Locate the cell with the specified text and output its [x, y] center coordinate. 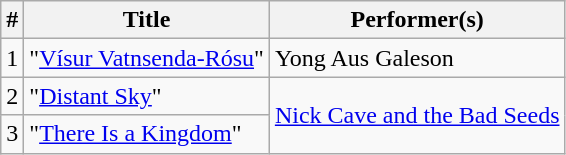
# [12, 20]
Title [147, 20]
1 [12, 58]
2 [12, 96]
Performer(s) [417, 20]
3 [12, 134]
Nick Cave and the Bad Seeds [417, 115]
"There Is a Kingdom" [147, 134]
"Vísur Vatnsenda-Rósu" [147, 58]
"Distant Sky" [147, 96]
Yong Aus Galeson [417, 58]
